Extract the [X, Y] coordinate from the center of the cell holding the provided text.  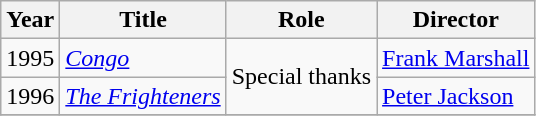
Director [456, 20]
Frank Marshall [456, 58]
Title [143, 20]
1996 [30, 96]
Role [301, 20]
Year [30, 20]
The Frighteners [143, 96]
Peter Jackson [456, 96]
Special thanks [301, 77]
Congo [143, 58]
1995 [30, 58]
